Capture the cell that displays the provided text and extract its [x, y] central coordinate. 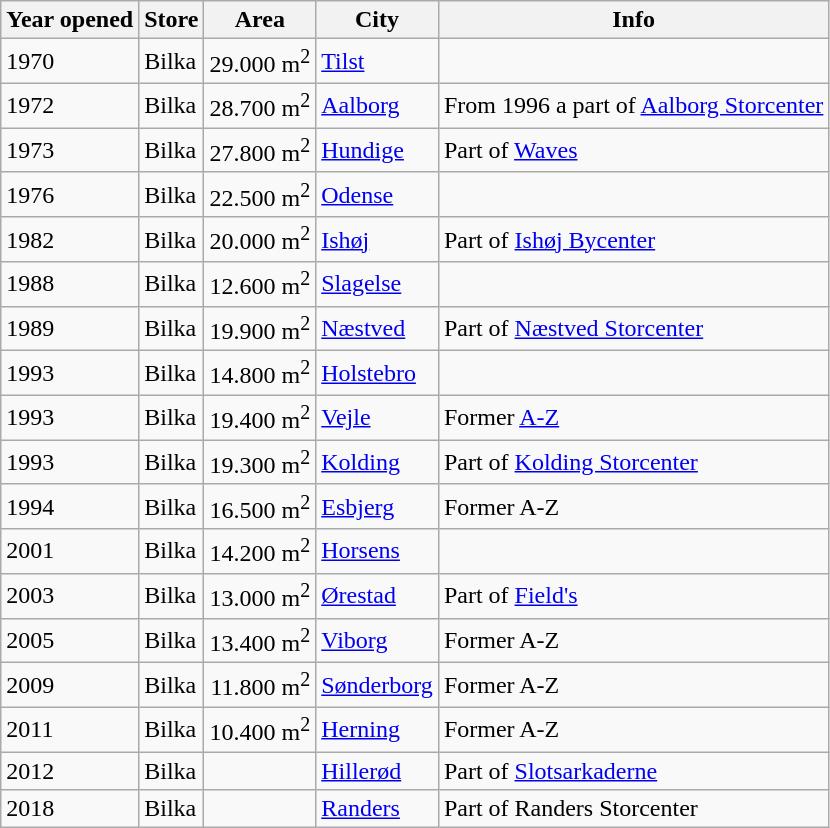
Kolding [378, 462]
Herning [378, 730]
13.400 m2 [260, 640]
Odense [378, 194]
19.900 m2 [260, 328]
14.800 m2 [260, 374]
29.000 m2 [260, 62]
14.200 m2 [260, 552]
Store [172, 20]
Slagelse [378, 284]
1973 [70, 150]
28.700 m2 [260, 106]
City [378, 20]
2011 [70, 730]
From 1996 a part of Aalborg Storcenter [634, 106]
1988 [70, 284]
Year opened [70, 20]
22.500 m2 [260, 194]
1976 [70, 194]
19.400 m2 [260, 418]
Part of Randers Storcenter [634, 809]
2003 [70, 596]
16.500 m2 [260, 506]
Ørestad [378, 596]
Horsens [378, 552]
Sønderborg [378, 686]
13.000 m2 [260, 596]
Ishøj [378, 240]
Hundige [378, 150]
11.800 m2 [260, 686]
Næstved [378, 328]
Info [634, 20]
1994 [70, 506]
12.600 m2 [260, 284]
2009 [70, 686]
Aalborg [378, 106]
Randers [378, 809]
1989 [70, 328]
Tilst [378, 62]
1982 [70, 240]
Viborg [378, 640]
10.400 m2 [260, 730]
Esbjerg [378, 506]
1970 [70, 62]
Area [260, 20]
2001 [70, 552]
2005 [70, 640]
Part of Field's [634, 596]
Part of Næstved Storcenter [634, 328]
2012 [70, 771]
Part of Waves [634, 150]
19.300 m2 [260, 462]
20.000 m2 [260, 240]
Vejle [378, 418]
Part of Kolding Storcenter [634, 462]
Part of Ishøj Bycenter [634, 240]
Part of Slotsarkaderne [634, 771]
2018 [70, 809]
Hillerød [378, 771]
27.800 m2 [260, 150]
Holstebro [378, 374]
1972 [70, 106]
